Output the [x, y] coordinate of the center of the cell containing the given text.  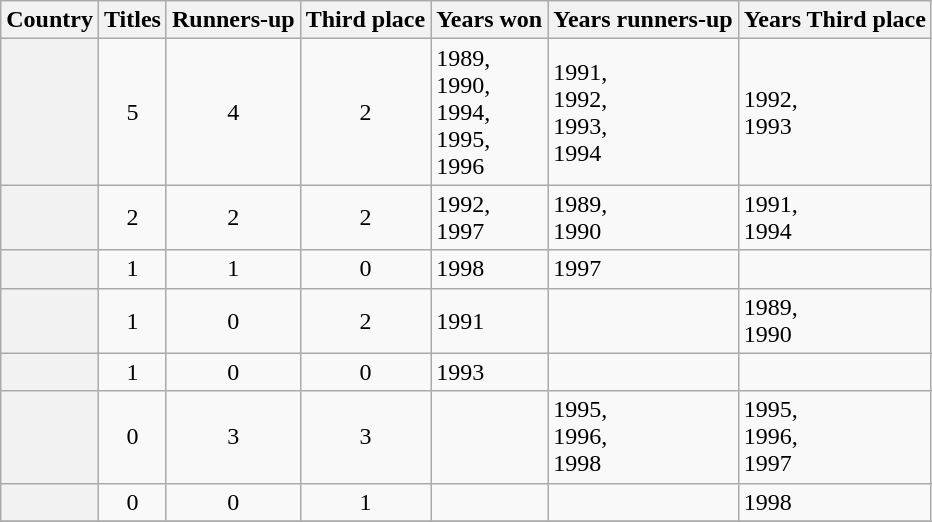
1995,1996,1997 [834, 437]
Runners-up [233, 20]
1992,1993 [834, 112]
Country [50, 20]
5 [132, 112]
1989,1990,1994,1995,1996 [490, 112]
1991 [490, 320]
1991,1994 [834, 218]
Third place [365, 20]
Years Third place [834, 20]
1997 [643, 269]
1995,1996,1998 [643, 437]
1992,1997 [490, 218]
4 [233, 112]
1991,1992,1993,1994 [643, 112]
Titles [132, 20]
1993 [490, 372]
Years won [490, 20]
Years runners-up [643, 20]
